Determine the [x, y] coordinate at the center of the cell enclosing the given text.  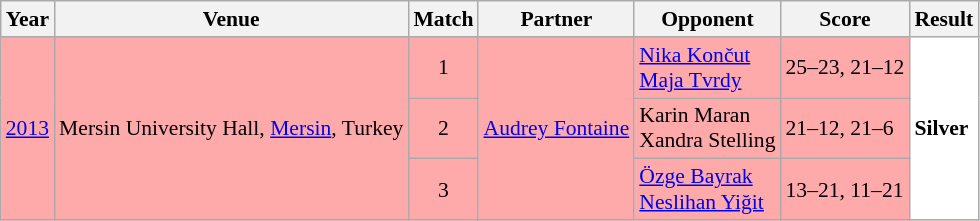
2 [443, 128]
Match [443, 19]
21–12, 21–6 [846, 128]
Partner [556, 19]
Result [944, 19]
13–21, 11–21 [846, 190]
Year [28, 19]
Nika Končut Maja Tvrdy [707, 68]
Özge Bayrak Neslihan Yiğit [707, 190]
3 [443, 190]
Venue [231, 19]
Score [846, 19]
Mersin University Hall, Mersin, Turkey [231, 128]
25–23, 21–12 [846, 68]
Audrey Fontaine [556, 128]
2013 [28, 128]
Opponent [707, 19]
1 [443, 68]
Silver [944, 128]
Karin Maran Xandra Stelling [707, 128]
